Determine the (x, y) coordinate at the center of the cell enclosing the given text.  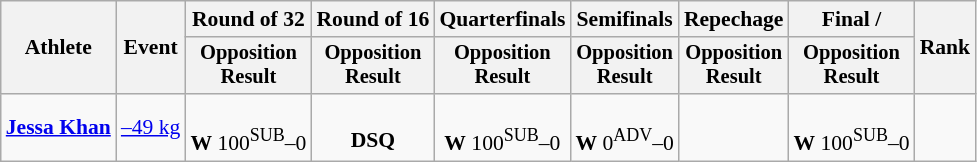
–49 kg (150, 128)
Round of 32 (248, 19)
Event (150, 48)
Repechage (734, 19)
DSQ (372, 128)
Quarterfinals (502, 19)
Round of 16 (372, 19)
Athlete (58, 48)
Final / (851, 19)
Semifinals (624, 19)
Rank (946, 48)
Jessa Khan (58, 128)
W 0ADV–0 (624, 128)
